Return the [X, Y] coordinate for the center point of the cell that contains the specified text.  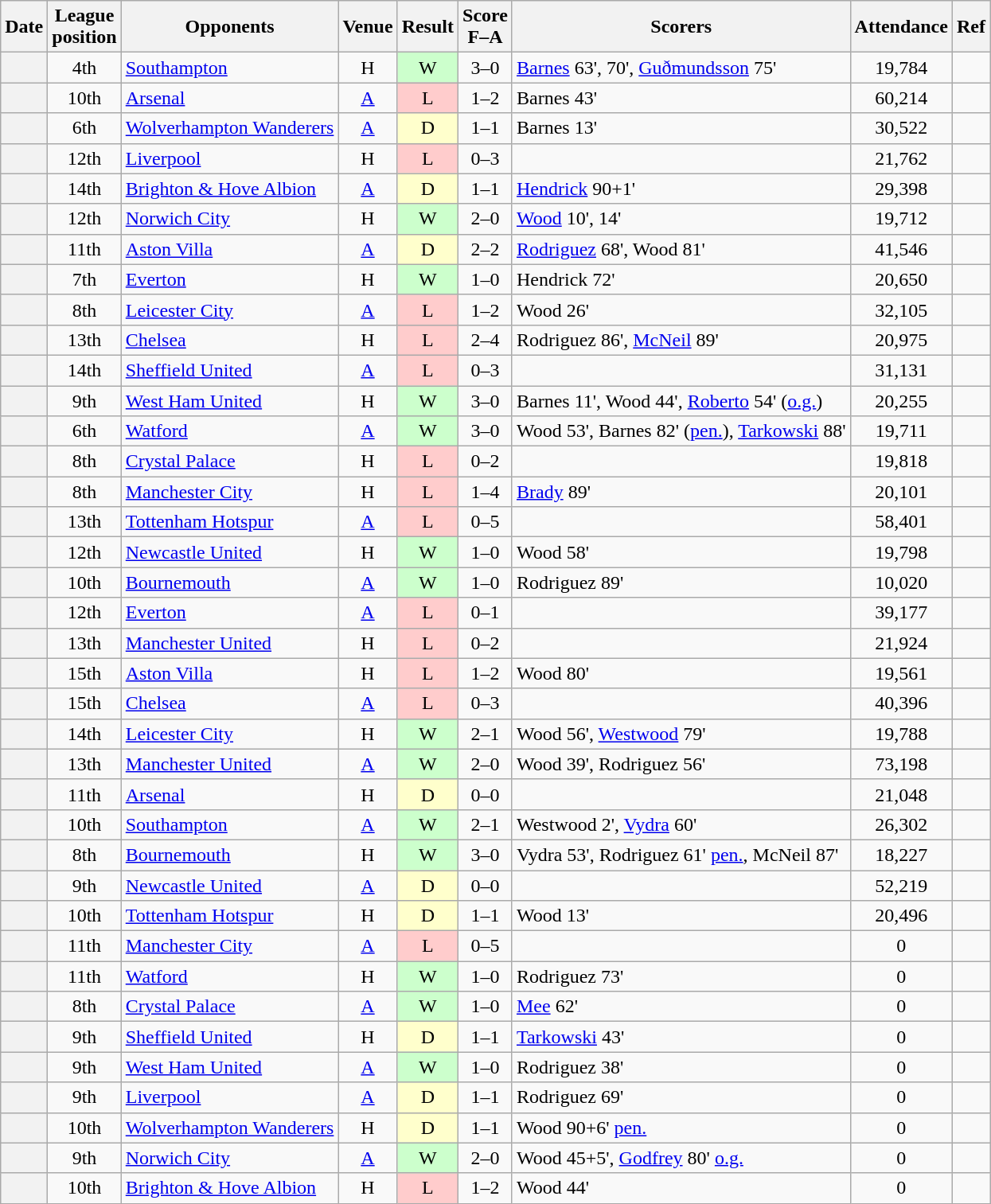
20,255 [901, 400]
Opponents [229, 27]
20,975 [901, 340]
Wood 53', Barnes 82' (pen.), Tarkowski 88' [681, 431]
0–1 [486, 613]
Scorers [681, 27]
Wood 26' [681, 310]
31,131 [901, 370]
Hendrick 90+1' [681, 189]
Barnes 13' [681, 128]
40,396 [901, 703]
Rodriguez 73' [681, 976]
Wood 39', Rodriguez 56' [681, 764]
21,924 [901, 643]
Brady 89' [681, 492]
Wood 56', Westwood 79' [681, 734]
Rodriguez 86', McNeil 89' [681, 340]
Barnes 43' [681, 98]
4th [84, 68]
2–2 [486, 249]
Wood 58' [681, 552]
10,020 [901, 583]
73,198 [901, 764]
Attendance [901, 27]
Wood 45+5', Godfrey 80' o.g. [681, 1158]
19,561 [901, 673]
Wood 80' [681, 673]
32,105 [901, 310]
Rodriguez 69' [681, 1097]
29,398 [901, 189]
7th [84, 279]
39,177 [901, 613]
19,711 [901, 431]
Rodriguez 68', Wood 81' [681, 249]
52,219 [901, 886]
19,788 [901, 734]
Rodriguez 89' [681, 583]
26,302 [901, 824]
Hendrick 72' [681, 279]
Venue [368, 27]
2–4 [486, 340]
ScoreF–A [486, 27]
Tarkowski 43' [681, 1037]
Date [24, 27]
58,401 [901, 522]
30,522 [901, 128]
19,798 [901, 552]
60,214 [901, 98]
Barnes 63', 70', Guðmundsson 75' [681, 68]
Wood 13' [681, 916]
Barnes 11', Wood 44', Roberto 54' (o.g.) [681, 400]
Ref [971, 27]
41,546 [901, 249]
19,818 [901, 462]
18,227 [901, 855]
Vydra 53', Rodriguez 61' pen., McNeil 87' [681, 855]
Wood 44' [681, 1188]
1–4 [486, 492]
21,762 [901, 158]
Wood 10', 14' [681, 219]
20,650 [901, 279]
19,712 [901, 219]
Wood 90+6' pen. [681, 1128]
Westwood 2', Vydra 60' [681, 824]
21,048 [901, 794]
Mee 62' [681, 1007]
Leagueposition [84, 27]
20,101 [901, 492]
Result [427, 27]
Rodriguez 38' [681, 1067]
20,496 [901, 916]
19,784 [901, 68]
